Determine the [X, Y] coordinate at the center of the cell enclosing the given text.  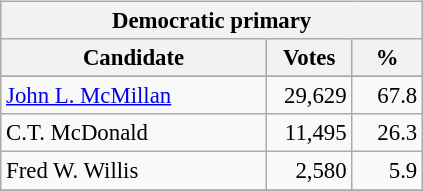
67.8 [388, 96]
C.T. McDonald [134, 133]
% [388, 58]
Votes [309, 58]
2,580 [309, 171]
26.3 [388, 133]
5.9 [388, 171]
Fred W. Willis [134, 171]
John L. McMillan [134, 96]
Candidate [134, 58]
29,629 [309, 96]
11,495 [309, 133]
Democratic primary [212, 21]
